Provide the (x, y) coordinate of the cell's center where the given text is located.  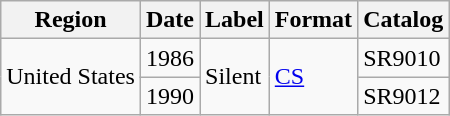
Region (71, 20)
Silent (235, 77)
CS (313, 77)
Catalog (404, 20)
SR9012 (404, 96)
United States (71, 77)
1990 (170, 96)
1986 (170, 58)
Format (313, 20)
Label (235, 20)
Date (170, 20)
SR9010 (404, 58)
